Provide the (X, Y) coordinate of the cell's center where the given text is located.  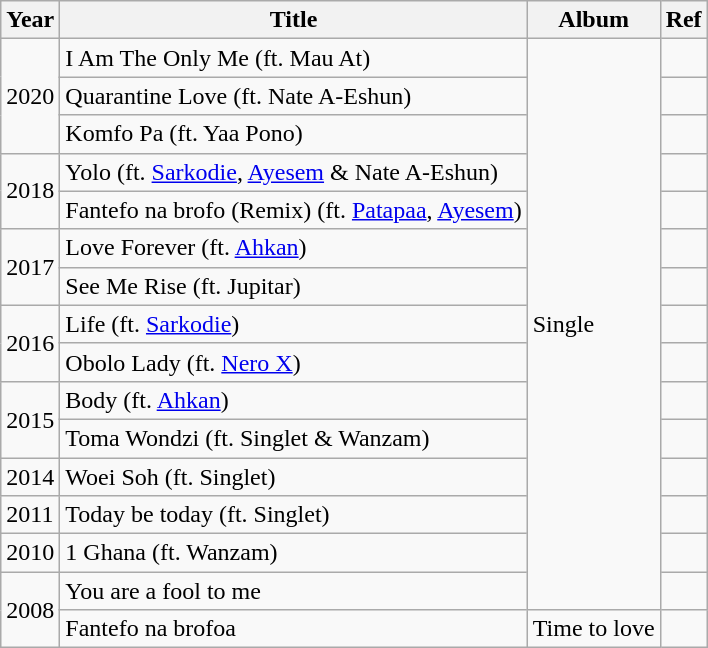
You are a fool to me (294, 591)
Toma Wondzi (ft. Singlet & Wanzam) (294, 438)
2010 (30, 553)
2017 (30, 267)
Year (30, 20)
2008 (30, 610)
2014 (30, 477)
2020 (30, 96)
2015 (30, 419)
Time to love (594, 629)
Fantefo na brofo (Remix) (ft. Patapaa, Ayesem) (294, 210)
Obolo Lady (ft. Nero X) (294, 362)
Today be today (ft. Singlet) (294, 515)
Single (594, 324)
Body (ft. Ahkan) (294, 400)
Album (594, 20)
Woei Soh (ft. Singlet) (294, 477)
Komfo Pa (ft. Yaa Pono) (294, 134)
Ref (684, 20)
Quarantine Love (ft. Nate A-Eshun) (294, 96)
2016 (30, 343)
Fantefo na brofoa (294, 629)
1 Ghana (ft. Wanzam) (294, 553)
Life (ft. Sarkodie) (294, 324)
See Me Rise (ft. Jupitar) (294, 286)
2011 (30, 515)
Yolo (ft. Sarkodie, Ayesem & Nate A-Eshun) (294, 172)
2018 (30, 191)
I Am The Only Me (ft. Mau At) (294, 58)
Love Forever (ft. Ahkan) (294, 248)
Title (294, 20)
